Locate the cell with the specified text and output its (X, Y) center coordinate. 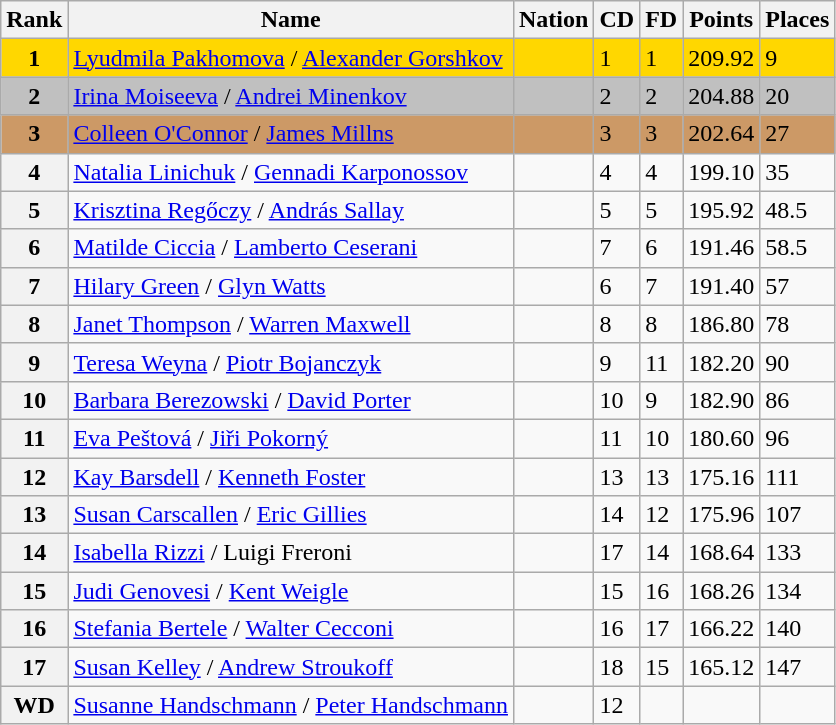
Susan Carscallen / Eric Gillies (291, 515)
195.92 (722, 210)
191.46 (722, 248)
165.12 (722, 667)
78 (798, 324)
182.20 (722, 362)
Stefania Bertele / Walter Cecconi (291, 629)
107 (798, 515)
Rank (34, 20)
90 (798, 362)
147 (798, 667)
Susan Kelley / Andrew Stroukoff (291, 667)
175.16 (722, 477)
CD (617, 20)
18 (617, 667)
57 (798, 286)
Lyudmila Pakhomova / Alexander Gorshkov (291, 58)
Kay Barsdell / Kenneth Foster (291, 477)
Matilde Ciccia / Lamberto Ceserani (291, 248)
96 (798, 438)
27 (798, 134)
20 (798, 96)
180.60 (722, 438)
134 (798, 591)
166.22 (722, 629)
209.92 (722, 58)
Nation (553, 20)
199.10 (722, 172)
Judi Genovesi / Kent Weigle (291, 591)
191.40 (722, 286)
Name (291, 20)
Irina Moiseeva / Andrei Minenkov (291, 96)
48.5 (798, 210)
168.64 (722, 553)
Isabella Rizzi / Luigi Freroni (291, 553)
Janet Thompson / Warren Maxwell (291, 324)
Points (722, 20)
168.26 (722, 591)
Susanne Handschmann / Peter Handschmann (291, 705)
Colleen O'Connor / James Millns (291, 134)
Krisztina Regőczy / András Sallay (291, 210)
Hilary Green / Glyn Watts (291, 286)
Places (798, 20)
202.64 (722, 134)
182.90 (722, 400)
Eva Peštová / Jiři Pokorný (291, 438)
35 (798, 172)
140 (798, 629)
111 (798, 477)
86 (798, 400)
Barbara Berezowski / David Porter (291, 400)
Teresa Weyna / Piotr Bojanczyk (291, 362)
186.80 (722, 324)
204.88 (722, 96)
Natalia Linichuk / Gennadi Karponossov (291, 172)
WD (34, 705)
58.5 (798, 248)
175.96 (722, 515)
133 (798, 553)
FD (662, 20)
